Find where the given text appears and provide that cell's center as (X, Y) coordinate. 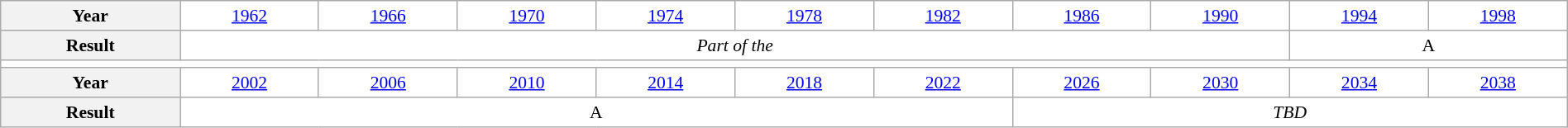
TBD (1290, 112)
1990 (1221, 16)
2014 (666, 83)
2002 (250, 83)
2038 (1498, 83)
1966 (388, 16)
Part of the (735, 45)
2022 (943, 83)
2030 (1221, 83)
2026 (1082, 83)
1986 (1082, 16)
1978 (805, 16)
1982 (943, 16)
1962 (250, 16)
1994 (1360, 16)
1970 (527, 16)
2018 (805, 83)
1998 (1498, 16)
1974 (666, 16)
2034 (1360, 83)
2006 (388, 83)
2010 (527, 83)
